Extract the (X, Y) coordinate from the center of the cell holding the provided text.  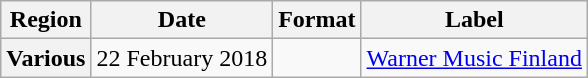
Various (46, 58)
22 February 2018 (182, 58)
Date (182, 20)
Format (317, 20)
Label (474, 20)
Region (46, 20)
Warner Music Finland (474, 58)
